Pinpoint the cell where the given text exists, returning its [X, Y] midpoint coordinate. 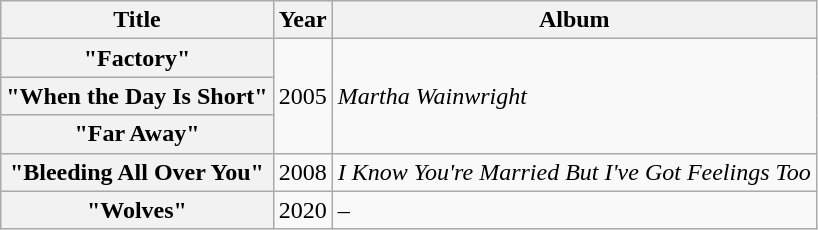
"Wolves" [137, 210]
Title [137, 20]
"Bleeding All Over You" [137, 172]
2020 [302, 210]
"Far Away" [137, 134]
2008 [302, 172]
I Know You're Married But I've Got Feelings Too [574, 172]
Year [302, 20]
"Factory" [137, 58]
2005 [302, 96]
– [574, 210]
"When the Day Is Short" [137, 96]
Martha Wainwright [574, 96]
Album [574, 20]
